Identify which cell holds the provided text, then report its (x, y) central coordinate. 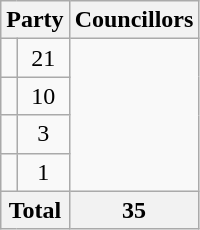
35 (134, 210)
Total (35, 210)
1 (43, 172)
Party (35, 20)
21 (43, 58)
Councillors (134, 20)
10 (43, 96)
3 (43, 134)
